Find where the given text appears and provide that cell's center as (X, Y) coordinate. 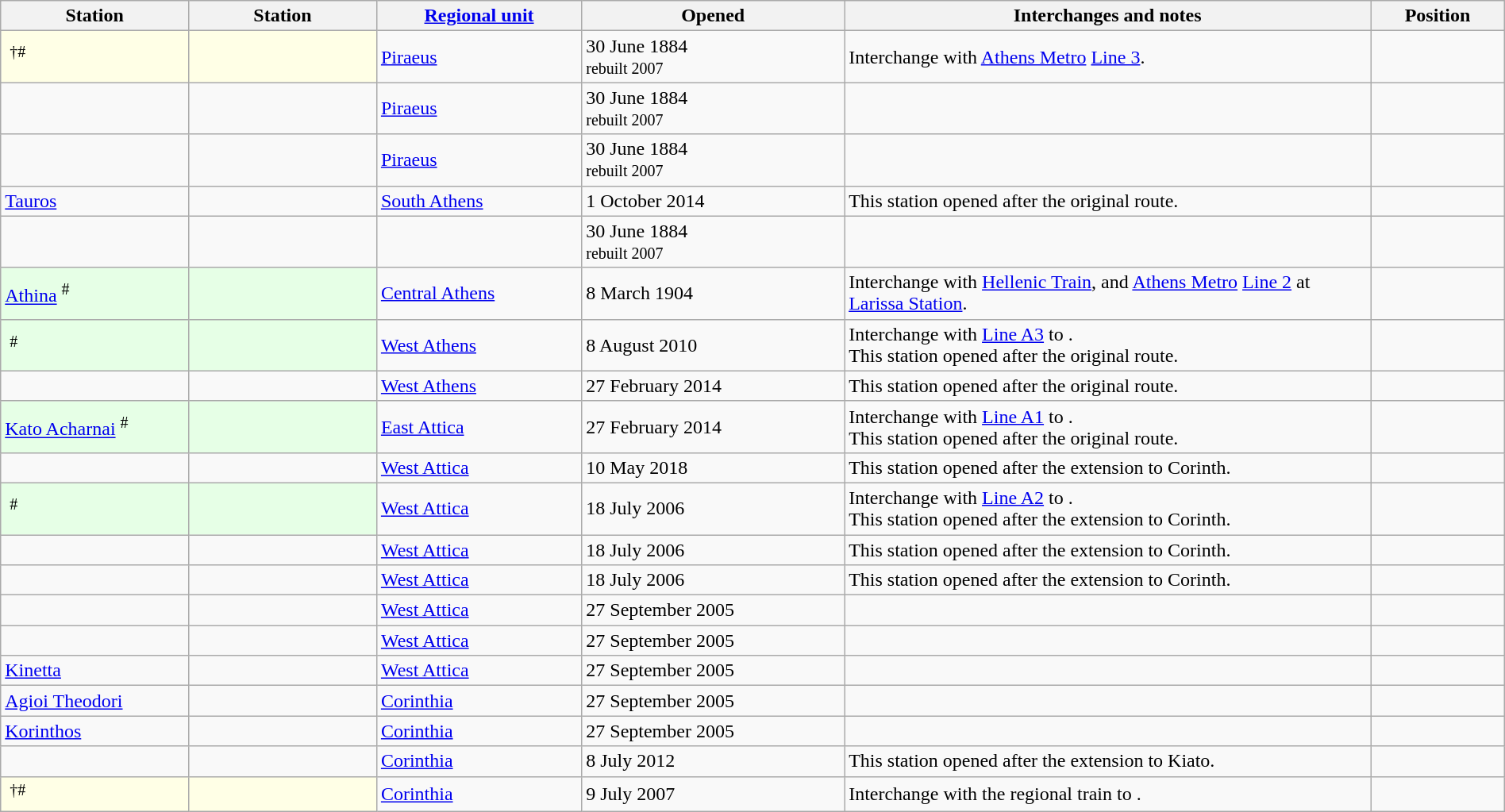
8 July 2012 (713, 761)
Interchange with Line A1 to .This station opened after the original route. (1108, 427)
Interchange with Line A2 to .This station opened after the extension to Corinth. (1108, 508)
Interchange with Line A3 to .This station opened after the original route. (1108, 344)
Interchange with the regional train to . (1108, 794)
Interchange with Athens Metro Line 3. (1108, 57)
South Athens (479, 201)
Interchanges and notes (1108, 16)
Central Athens (479, 294)
Agioi Theodori (95, 701)
Kinetta (95, 671)
Interchange with Hellenic Train, and Athens Metro Line 2 at Larissa Station. (1108, 294)
Opened (713, 16)
9 July 2007 (713, 794)
Korinthos (95, 731)
Kato Acharnai # (95, 427)
This station opened after the extension to Kiato. (1108, 761)
10 May 2018 (713, 468)
8 August 2010 (713, 344)
Tauros (95, 201)
East Attica (479, 427)
1 October 2014 (713, 201)
Position (1438, 16)
Athina # (95, 294)
8 March 1904 (713, 294)
Regional unit (479, 16)
